Output the (x, y) coordinate of the center of the cell containing the given text.  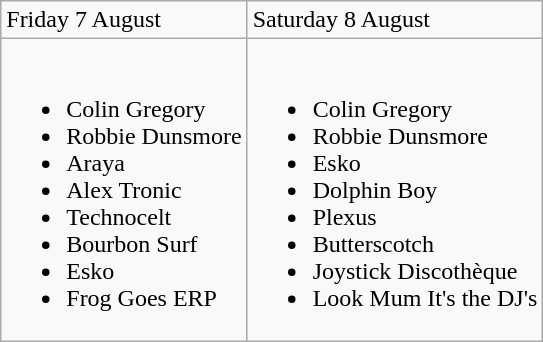
Colin GregoryRobbie DunsmoreArayaAlex TronicTechnoceltBourbon SurfEskoFrog Goes ERP (124, 190)
Saturday 8 August (395, 20)
Colin GregoryRobbie DunsmoreEskoDolphin BoyPlexusButterscotchJoystick DiscothèqueLook Mum It's the DJ's (395, 190)
Friday 7 August (124, 20)
